Scan for the cell matching the given text and deliver its (X, Y) coordinate at center. 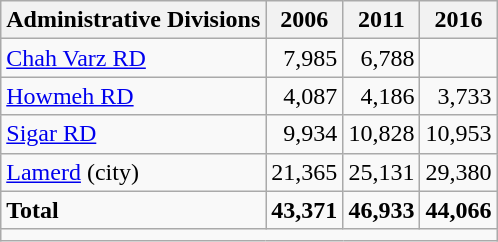
3,733 (458, 96)
25,131 (382, 172)
10,953 (458, 134)
Chah Varz RD (134, 58)
Howmeh RD (134, 96)
10,828 (382, 134)
4,186 (382, 96)
9,934 (304, 134)
6,788 (382, 58)
29,380 (458, 172)
46,933 (382, 210)
Lamerd (city) (134, 172)
Sigar RD (134, 134)
44,066 (458, 210)
4,087 (304, 96)
2006 (304, 20)
2011 (382, 20)
7,985 (304, 58)
43,371 (304, 210)
2016 (458, 20)
Total (134, 210)
Administrative Divisions (134, 20)
21,365 (304, 172)
